Locate the cell with the specified text and output its [X, Y] center coordinate. 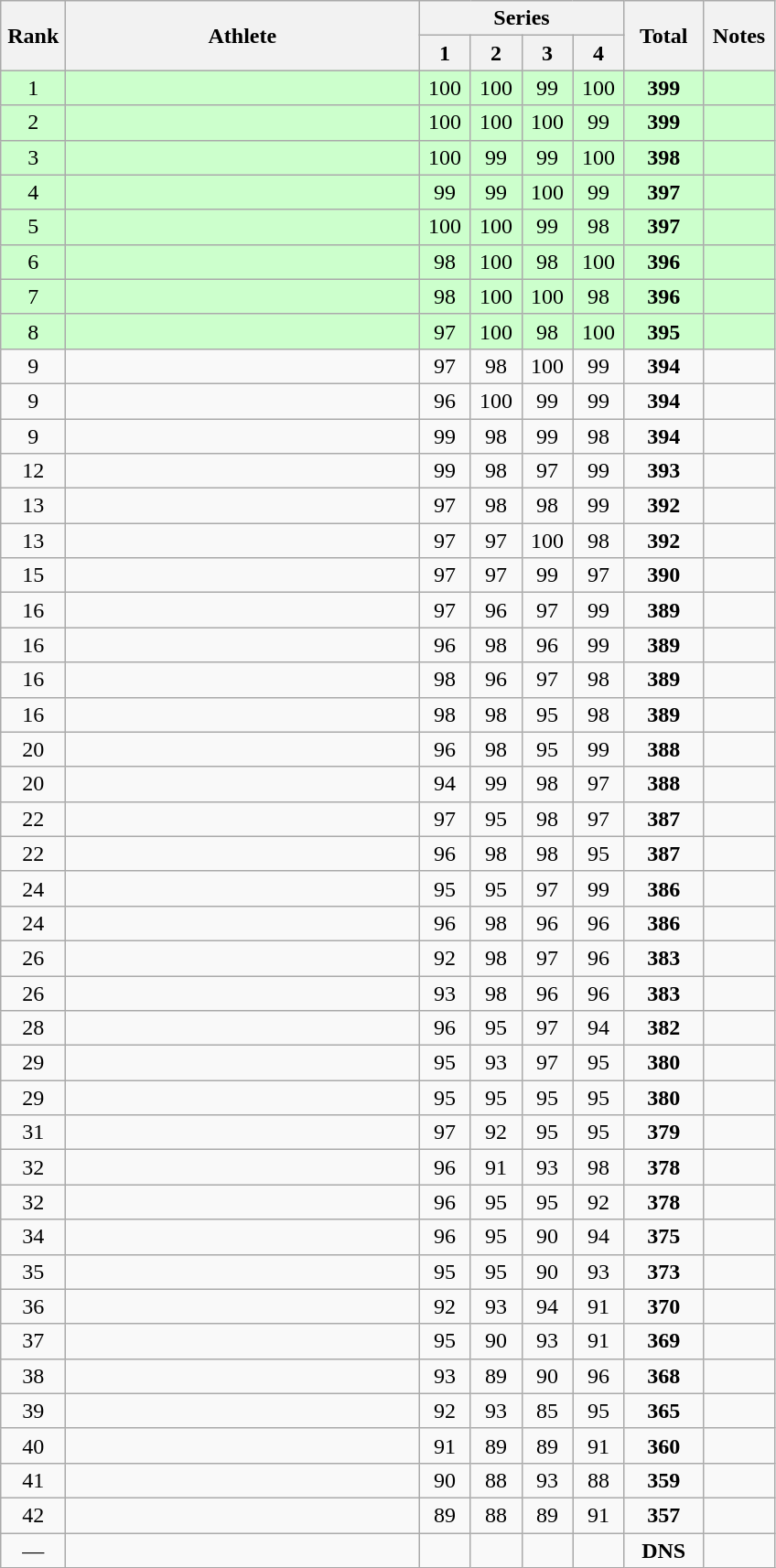
395 [663, 331]
7 [33, 296]
390 [663, 575]
41 [33, 1480]
359 [663, 1480]
42 [33, 1515]
36 [33, 1306]
34 [33, 1237]
365 [663, 1411]
369 [663, 1341]
85 [547, 1411]
31 [33, 1133]
393 [663, 471]
6 [33, 262]
8 [33, 331]
Total [663, 36]
38 [33, 1376]
375 [663, 1237]
12 [33, 471]
382 [663, 1028]
35 [33, 1272]
Rank [33, 36]
39 [33, 1411]
— [33, 1551]
Series [522, 18]
398 [663, 157]
357 [663, 1515]
Notes [739, 36]
40 [33, 1445]
15 [33, 575]
368 [663, 1376]
379 [663, 1133]
5 [33, 227]
373 [663, 1272]
370 [663, 1306]
37 [33, 1341]
DNS [663, 1551]
28 [33, 1028]
360 [663, 1445]
Athlete [242, 36]
